Find where the given text appears and provide that cell's center as [x, y] coordinate. 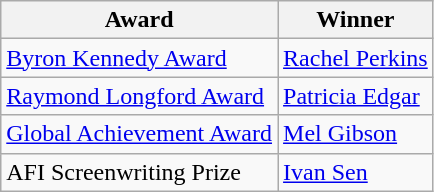
Winner [356, 20]
Patricia Edgar [356, 96]
Mel Gibson [356, 134]
Ivan Sen [356, 172]
Global Achievement Award [140, 134]
Award [140, 20]
AFI Screenwriting Prize [140, 172]
Byron Kennedy Award [140, 58]
Raymond Longford Award [140, 96]
Rachel Perkins [356, 58]
